Provide the (X, Y) coordinate of the cell's center where the given text is located.  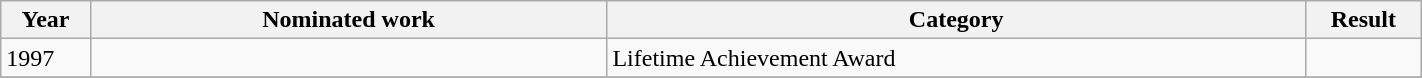
Result (1363, 20)
Year (46, 20)
Category (956, 20)
Nominated work (348, 20)
1997 (46, 58)
Lifetime Achievement Award (956, 58)
